Scan for the cell matching the given text and deliver its (X, Y) coordinate at center. 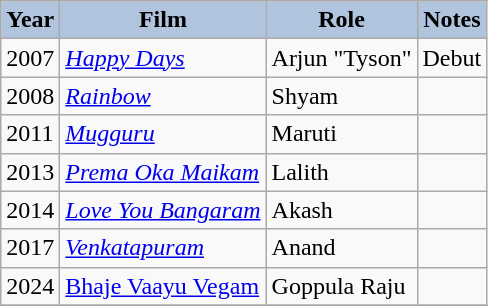
Akash (342, 210)
Venkatapuram (163, 248)
2014 (30, 210)
2011 (30, 134)
2024 (30, 286)
Film (163, 20)
Maruti (342, 134)
Year (30, 20)
2017 (30, 248)
2007 (30, 58)
Shyam (342, 96)
Prema Oka Maikam (163, 172)
Love You Bangaram (163, 210)
Notes (452, 20)
Anand (342, 248)
Rainbow (163, 96)
Role (342, 20)
Goppula Raju (342, 286)
Mugguru (163, 134)
2008 (30, 96)
Arjun "Tyson" (342, 58)
Happy Days (163, 58)
2013 (30, 172)
Lalith (342, 172)
Bhaje Vaayu Vegam (163, 286)
Debut (452, 58)
